Extract the (x, y) coordinate from the center of the cell holding the provided text.  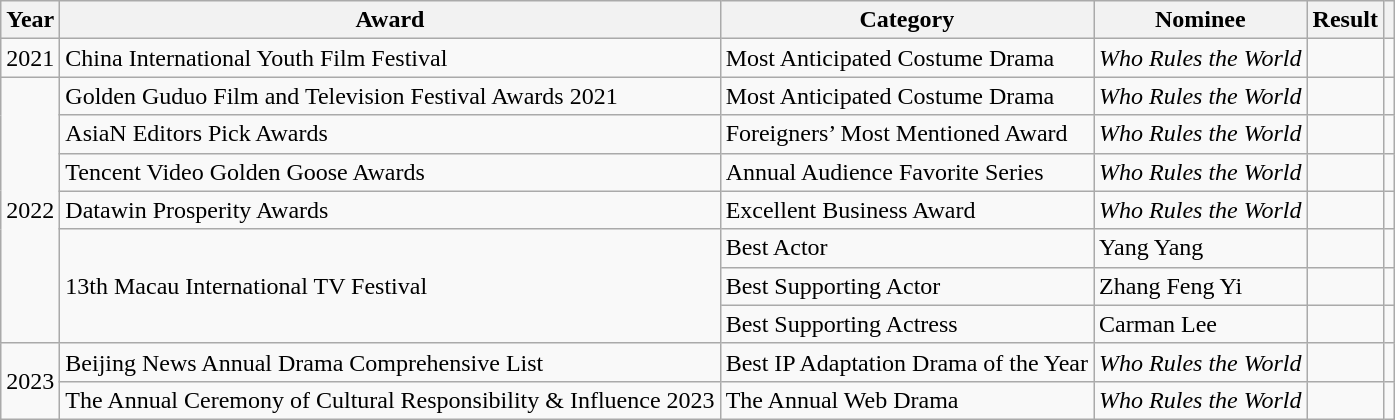
Zhang Feng Yi (1200, 286)
Year (30, 20)
2023 (30, 381)
2021 (30, 58)
Yang Yang (1200, 248)
Golden Guduo Film and Television Festival Awards 2021 (390, 96)
Best Actor (906, 248)
Tencent Video Golden Goose Awards (390, 172)
The Annual Web Drama (906, 400)
Annual Audience Favorite Series (906, 172)
Award (390, 20)
Nominee (1200, 20)
2022 (30, 210)
Best Supporting Actress (906, 324)
Excellent Business Award (906, 210)
Result (1345, 20)
AsiaN Editors Pick Awards (390, 134)
Datawin Prosperity Awards (390, 210)
The Annual Ceremony of Cultural Responsibility & Influence 2023 (390, 400)
Carman Lee (1200, 324)
Foreigners’ Most Mentioned Award (906, 134)
Best Supporting Actor (906, 286)
Category (906, 20)
Beijing News Annual Drama Comprehensive List (390, 362)
Best IP Adaptation Drama of the Year (906, 362)
China International Youth Film Festival (390, 58)
13th Macau International TV Festival (390, 286)
